Detect which cell encompasses the target text, then output its [X, Y] center coordinate. 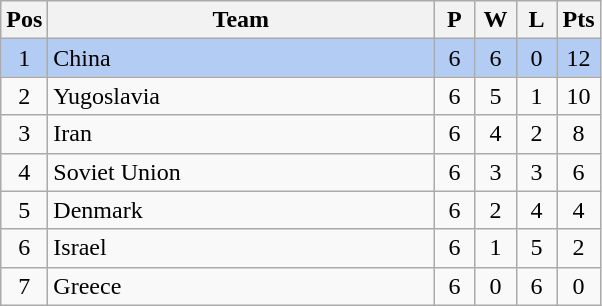
12 [578, 58]
W [496, 20]
10 [578, 96]
8 [578, 134]
P [454, 20]
Pos [24, 20]
Pts [578, 20]
Team [241, 20]
Denmark [241, 210]
Israel [241, 248]
7 [24, 286]
Soviet Union [241, 172]
Greece [241, 286]
Yugoslavia [241, 96]
Iran [241, 134]
China [241, 58]
L [536, 20]
